Search for the cell housing the specified text and yield its [X, Y] center coordinate. 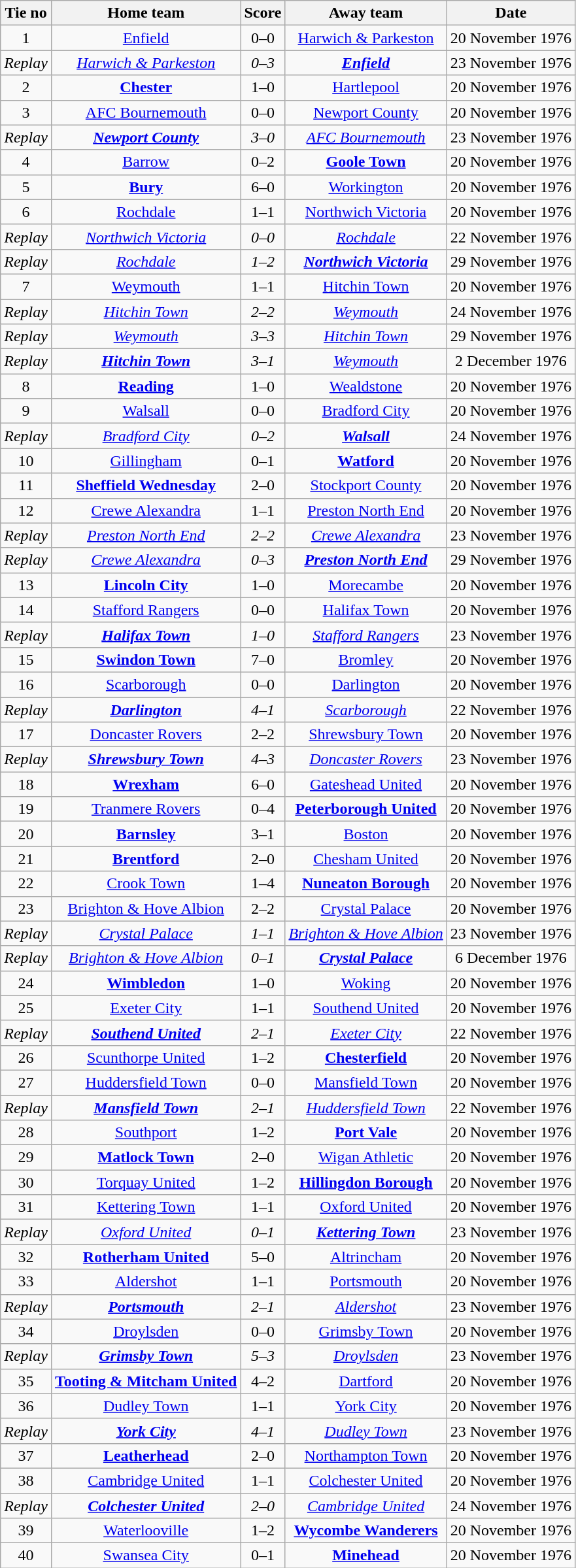
10 [26, 461]
3 [26, 112]
Nuneaton Borough [366, 884]
28 [26, 1133]
19 [26, 809]
35 [26, 1381]
Gateshead United [366, 784]
Boston [366, 834]
2 December 1976 [511, 361]
23 [26, 909]
38 [26, 1480]
17 [26, 735]
Dartford [366, 1381]
Stockport County [366, 486]
Woking [366, 983]
Hillingdon Borough [366, 1182]
15 [26, 659]
27 [26, 1082]
Gillingham [146, 461]
0–4 [263, 809]
29 [26, 1158]
Morecambe [366, 585]
8 [26, 386]
3–3 [263, 337]
22 [26, 884]
4 [26, 162]
36 [26, 1406]
Wrexham [146, 784]
Watford [366, 461]
12 [26, 510]
Altrincham [366, 1257]
Wimbledon [146, 983]
40 [26, 1556]
Home team [146, 13]
Chesterfield [366, 1058]
Port Vale [366, 1133]
Barrow [146, 162]
Wigan Athletic [366, 1158]
Tranmere Rovers [146, 809]
32 [26, 1257]
6 December 1976 [511, 958]
3–0 [263, 137]
Date [511, 13]
Tie no [26, 13]
Hartlepool [366, 88]
5 [26, 187]
7–0 [263, 659]
Wycombe Wanderers [366, 1531]
9 [26, 411]
4–2 [263, 1381]
Workington [366, 187]
Matlock Town [146, 1158]
Rotherham United [146, 1257]
14 [26, 610]
2 [26, 88]
Northampton Town [366, 1456]
21 [26, 859]
11 [26, 486]
Peterborough United [366, 809]
39 [26, 1531]
Bromley [366, 659]
Brentford [146, 859]
Waterlooville [146, 1531]
26 [26, 1058]
Goole Town [366, 162]
Crook Town [146, 884]
18 [26, 784]
37 [26, 1456]
Minehead [366, 1556]
1–4 [263, 884]
Swansea City [146, 1556]
Chester [146, 88]
34 [26, 1331]
24 [26, 983]
13 [26, 585]
7 [26, 286]
6 [26, 212]
33 [26, 1282]
Tooting & Mitcham United [146, 1381]
Torquay United [146, 1182]
Southport [146, 1133]
Barnsley [146, 834]
5–3 [263, 1356]
16 [26, 684]
Sheffield Wednesday [146, 486]
5–0 [263, 1257]
Swindon Town [146, 659]
Bury [146, 187]
4–3 [263, 759]
Scunthorpe United [146, 1058]
31 [26, 1207]
Away team [366, 13]
Leatherhead [146, 1456]
20 [26, 834]
Wealdstone [366, 386]
1 [26, 38]
25 [26, 1008]
Chesham United [366, 859]
30 [26, 1182]
Lincoln City [146, 585]
Reading [146, 386]
Score [263, 13]
